Determine the (X, Y) coordinate at the center of the cell enclosing the given text.  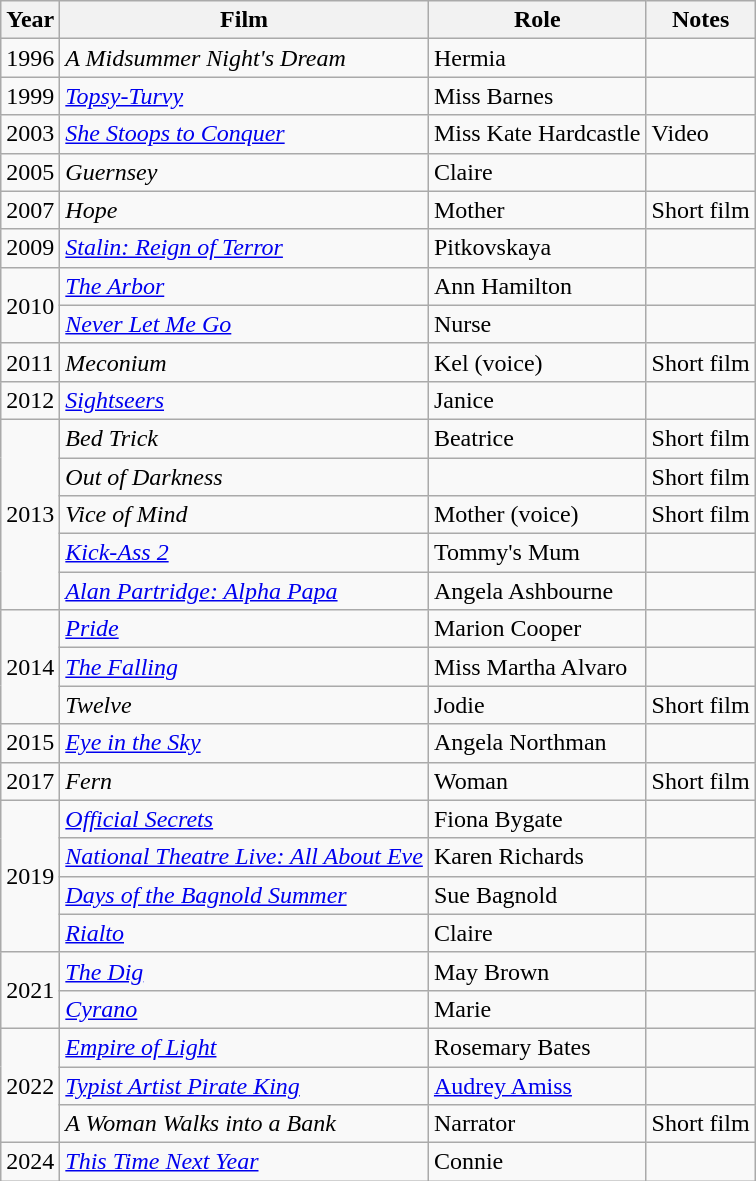
1999 (30, 96)
Fiona Bygate (537, 819)
Days of the Bagnold Summer (244, 895)
2010 (30, 305)
Film (244, 20)
Meconium (244, 362)
Miss Kate Hardcastle (537, 134)
2019 (30, 876)
Rosemary Bates (537, 1047)
2014 (30, 667)
1996 (30, 58)
Mother (537, 210)
Official Secrets (244, 819)
Twelve (244, 705)
Angela Ashbourne (537, 591)
Connie (537, 1162)
2022 (30, 1085)
2017 (30, 781)
Janice (537, 400)
Video (700, 134)
Miss Barnes (537, 96)
Mother (voice) (537, 515)
National Theatre Live: All About Eve (244, 857)
Audrey Amiss (537, 1085)
Kel (voice) (537, 362)
Pride (244, 629)
A Midsummer Night's Dream (244, 58)
Fern (244, 781)
Marion Cooper (537, 629)
The Falling (244, 667)
Jodie (537, 705)
Sightseers (244, 400)
Out of Darkness (244, 477)
Cyrano (244, 1009)
2015 (30, 743)
Eye in the Sky (244, 743)
Guernsey (244, 172)
Typist Artist Pirate King (244, 1085)
Karen Richards (537, 857)
Marie (537, 1009)
Empire of Light (244, 1047)
Rialto (244, 933)
Woman (537, 781)
Ann Hamilton (537, 286)
Stalin: Reign of Terror (244, 248)
Tommy's Mum (537, 553)
Pitkovskaya (537, 248)
Topsy-Turvy (244, 96)
This Time Next Year (244, 1162)
Beatrice (537, 438)
The Dig (244, 971)
2011 (30, 362)
2007 (30, 210)
Notes (700, 20)
May Brown (537, 971)
2024 (30, 1162)
Hermia (537, 58)
2021 (30, 990)
Sue Bagnold (537, 895)
Vice of Mind (244, 515)
The Arbor (244, 286)
Role (537, 20)
Alan Partridge: Alpha Papa (244, 591)
A Woman Walks into a Bank (244, 1124)
2003 (30, 134)
Hope (244, 210)
Bed Trick (244, 438)
Kick-Ass 2 (244, 553)
2012 (30, 400)
Never Let Me Go (244, 324)
Angela Northman (537, 743)
2005 (30, 172)
2009 (30, 248)
Nurse (537, 324)
Narrator (537, 1124)
Year (30, 20)
Miss Martha Alvaro (537, 667)
2013 (30, 514)
She Stoops to Conquer (244, 134)
